For the text-containing cell, return its midpoint in (X, Y) coordinate format. 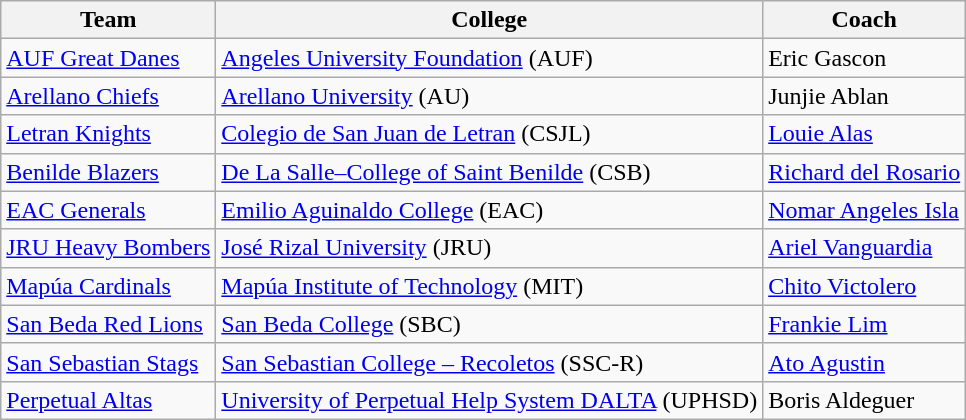
San Sebastian College – Recoletos (SSC-R) (490, 362)
Ato Agustin (864, 362)
De La Salle–College of Saint Benilde (CSB) (490, 172)
AUF Great Danes (108, 58)
Ariel Vanguardia (864, 248)
Junjie Ablan (864, 96)
Arellano Chiefs (108, 96)
Arellano University (AU) (490, 96)
Colegio de San Juan de Letran (CSJL) (490, 134)
Mapúa Institute of Technology (MIT) (490, 286)
Perpetual Altas (108, 400)
Mapúa Cardinals (108, 286)
Frankie Lim (864, 324)
Boris Aldeguer (864, 400)
Coach (864, 20)
San Beda College (SBC) (490, 324)
JRU Heavy Bombers (108, 248)
Emilio Aguinaldo College (EAC) (490, 210)
Nomar Angeles Isla (864, 210)
EAC Generals (108, 210)
Louie Alas (864, 134)
College (490, 20)
Benilde Blazers (108, 172)
Eric Gascon (864, 58)
San Beda Red Lions (108, 324)
José Rizal University (JRU) (490, 248)
Team (108, 20)
Chito Victolero (864, 286)
Angeles University Foundation (AUF) (490, 58)
Richard del Rosario (864, 172)
Letran Knights (108, 134)
University of Perpetual Help System DALTA (UPHSD) (490, 400)
San Sebastian Stags (108, 362)
